Extract the (X, Y) coordinate from the center of the cell holding the provided text.  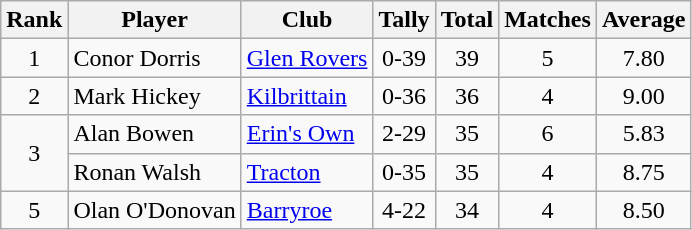
Matches (548, 20)
3 (34, 153)
8.50 (644, 210)
0-39 (404, 58)
7.80 (644, 58)
2-29 (404, 134)
0-36 (404, 96)
39 (467, 58)
1 (34, 58)
Kilbrittain (307, 96)
Club (307, 20)
Tracton (307, 172)
Rank (34, 20)
Barryroe (307, 210)
36 (467, 96)
5.83 (644, 134)
Olan O'Donovan (154, 210)
Glen Rovers (307, 58)
Conor Dorris (154, 58)
34 (467, 210)
8.75 (644, 172)
4-22 (404, 210)
6 (548, 134)
Erin's Own (307, 134)
Total (467, 20)
Mark Hickey (154, 96)
Tally (404, 20)
9.00 (644, 96)
Player (154, 20)
0-35 (404, 172)
Ronan Walsh (154, 172)
2 (34, 96)
Average (644, 20)
Alan Bowen (154, 134)
